Search for the cell housing the specified text and yield its (X, Y) center coordinate. 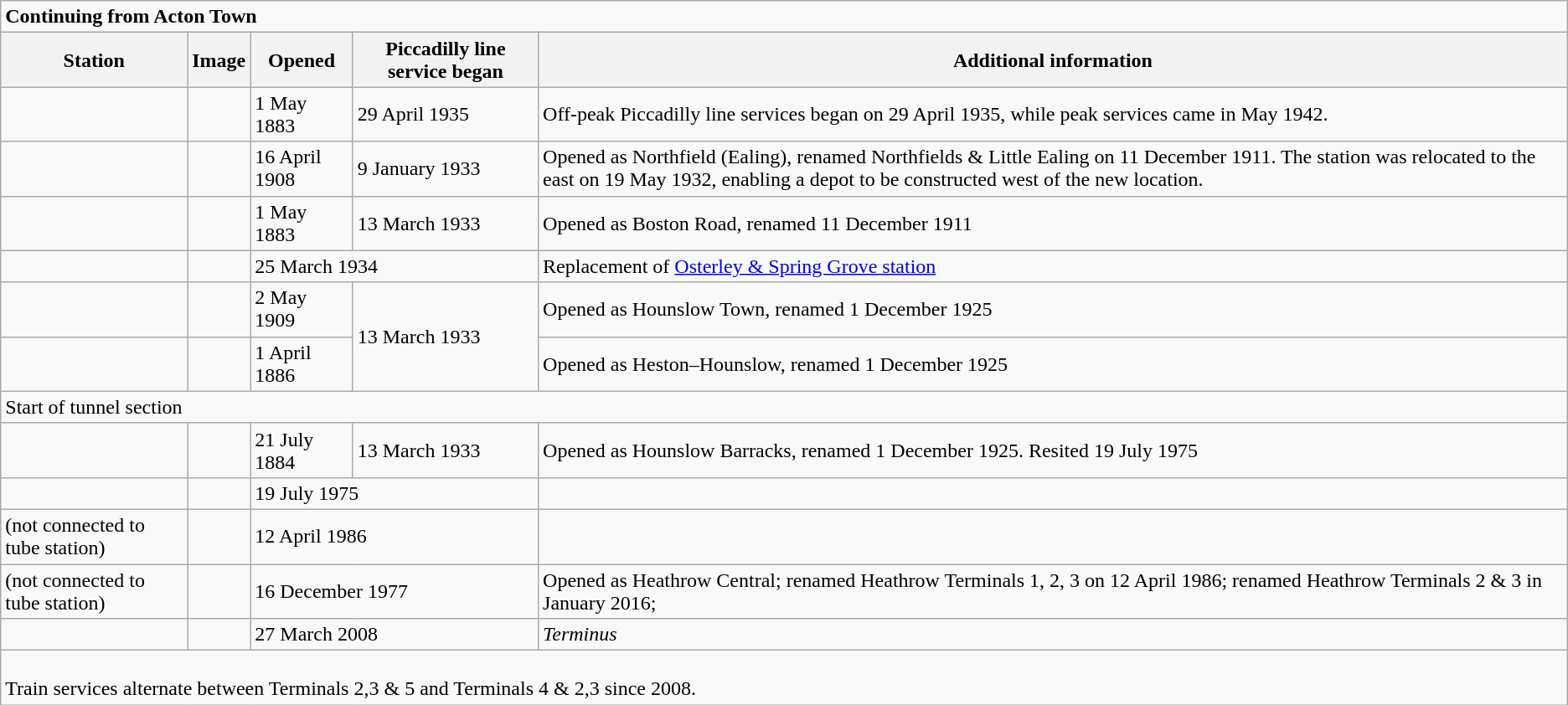
Station (94, 60)
Additional information (1054, 60)
Opened as Hounslow Barracks, renamed 1 December 1925. Resited 19 July 1975 (1054, 450)
27 March 2008 (395, 635)
Train services alternate between Terminals 2,3 & 5 and Terminals 4 & 2,3 since 2008. (784, 678)
21 July 1884 (302, 450)
16 April 1908 (302, 169)
29 April 1935 (446, 114)
Opened as Heathrow Central; renamed Heathrow Terminals 1, 2, 3 on 12 April 1986; renamed Heathrow Terminals 2 & 3 in January 2016; (1054, 591)
Piccadilly line service began (446, 60)
12 April 1986 (395, 536)
2 May 1909 (302, 310)
25 March 1934 (395, 266)
16 December 1977 (395, 591)
9 January 1933 (446, 169)
Opened (302, 60)
Terminus (1054, 635)
Off-peak Piccadilly line services began on 29 April 1935, while peak services came in May 1942. (1054, 114)
Continuing from Acton Town (784, 17)
Replacement of Osterley & Spring Grove station (1054, 266)
Opened as Hounslow Town, renamed 1 December 1925 (1054, 310)
Opened as Boston Road, renamed 11 December 1911 (1054, 223)
1 April 1886 (302, 363)
Start of tunnel section (784, 407)
Image (219, 60)
19 July 1975 (395, 493)
Opened as Heston–Hounslow, renamed 1 December 1925 (1054, 363)
